Capture the cell that displays the provided text and extract its (X, Y) central coordinate. 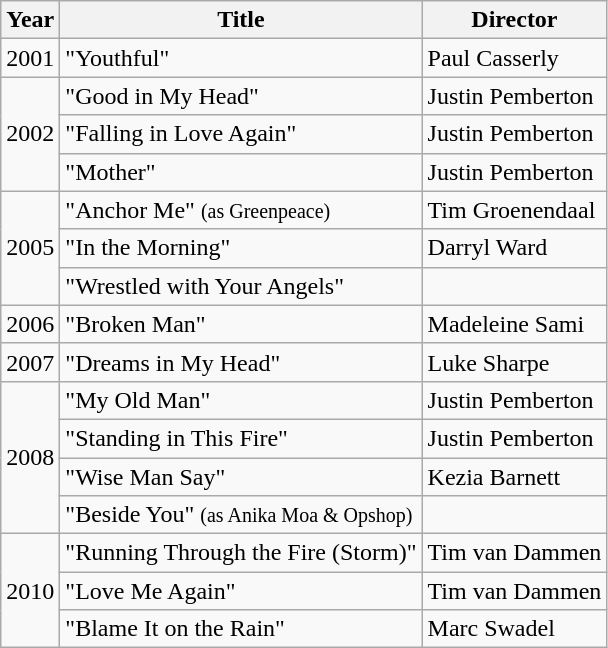
"Blame It on the Rain" (241, 629)
"Standing in This Fire" (241, 438)
"Mother" (241, 172)
Kezia Barnett (514, 477)
"Running Through the Fire (Storm)" (241, 553)
2005 (30, 248)
Paul Casserly (514, 58)
"Good in My Head" (241, 96)
"Dreams in My Head" (241, 362)
2001 (30, 58)
"Love Me Again" (241, 591)
Madeleine Sami (514, 324)
"Falling in Love Again" (241, 134)
"Wise Man Say" (241, 477)
Title (241, 20)
2008 (30, 457)
2010 (30, 591)
"Beside You" (as Anika Moa & Opshop) (241, 515)
"Broken Man" (241, 324)
Luke Sharpe (514, 362)
Marc Swadel (514, 629)
"In the Morning" (241, 248)
Tim Groenendaal (514, 210)
2002 (30, 134)
Director (514, 20)
"Anchor Me" (as Greenpeace) (241, 210)
"My Old Man" (241, 400)
Darryl Ward (514, 248)
2006 (30, 324)
"Youthful" (241, 58)
Year (30, 20)
2007 (30, 362)
"Wrestled with Your Angels" (241, 286)
